Output the [x, y] coordinate of the center of the cell containing the given text.  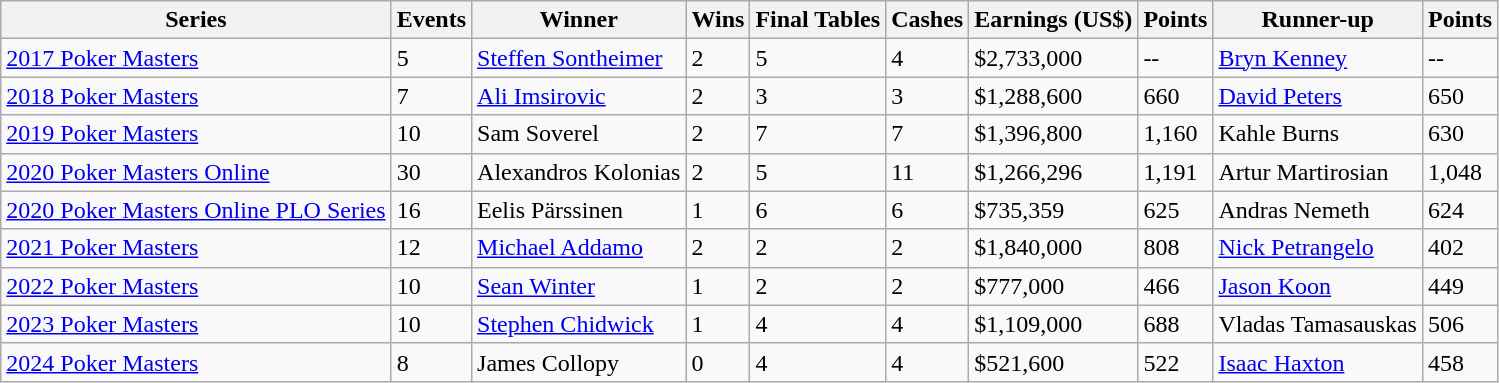
1,048 [1460, 172]
$1,266,296 [1054, 172]
Sean Winter [579, 286]
Steffen Sontheimer [579, 58]
650 [1460, 96]
0 [718, 362]
30 [431, 172]
506 [1460, 324]
16 [431, 210]
Winner [579, 20]
$1,840,000 [1054, 248]
458 [1460, 362]
Artur Martirosian [1318, 172]
12 [431, 248]
2021 Poker Masters [196, 248]
2024 Poker Masters [196, 362]
Ali Imsirovic [579, 96]
David Peters [1318, 96]
630 [1460, 134]
688 [1176, 324]
$735,359 [1054, 210]
624 [1460, 210]
402 [1460, 248]
466 [1176, 286]
Jason Koon [1318, 286]
Eelis Pärssinen [579, 210]
11 [928, 172]
$1,288,600 [1054, 96]
1,191 [1176, 172]
2023 Poker Masters [196, 324]
Sam Soverel [579, 134]
$2,733,000 [1054, 58]
808 [1176, 248]
Isaac Haxton [1318, 362]
Vladas Tamasauskas [1318, 324]
James Collopy [579, 362]
449 [1460, 286]
2022 Poker Masters [196, 286]
Michael Addamo [579, 248]
660 [1176, 96]
625 [1176, 210]
2020 Poker Masters Online PLO Series [196, 210]
Events [431, 20]
8 [431, 362]
Cashes [928, 20]
2020 Poker Masters Online [196, 172]
Kahle Burns [1318, 134]
Andras Nemeth [1318, 210]
522 [1176, 362]
2019 Poker Masters [196, 134]
$1,396,800 [1054, 134]
Runner-up [1318, 20]
$521,600 [1054, 362]
Final Tables [818, 20]
2017 Poker Masters [196, 58]
$777,000 [1054, 286]
$1,109,000 [1054, 324]
2018 Poker Masters [196, 96]
Series [196, 20]
Alexandros Kolonias [579, 172]
Stephen Chidwick [579, 324]
Earnings (US$) [1054, 20]
Nick Petrangelo [1318, 248]
Wins [718, 20]
1,160 [1176, 134]
Bryn Kenney [1318, 58]
